Scan for the cell matching the given text and deliver its (X, Y) coordinate at center. 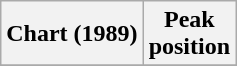
Peakposition (189, 34)
Chart (1989) (72, 34)
